Identify which cell holds the provided text, then report its (X, Y) central coordinate. 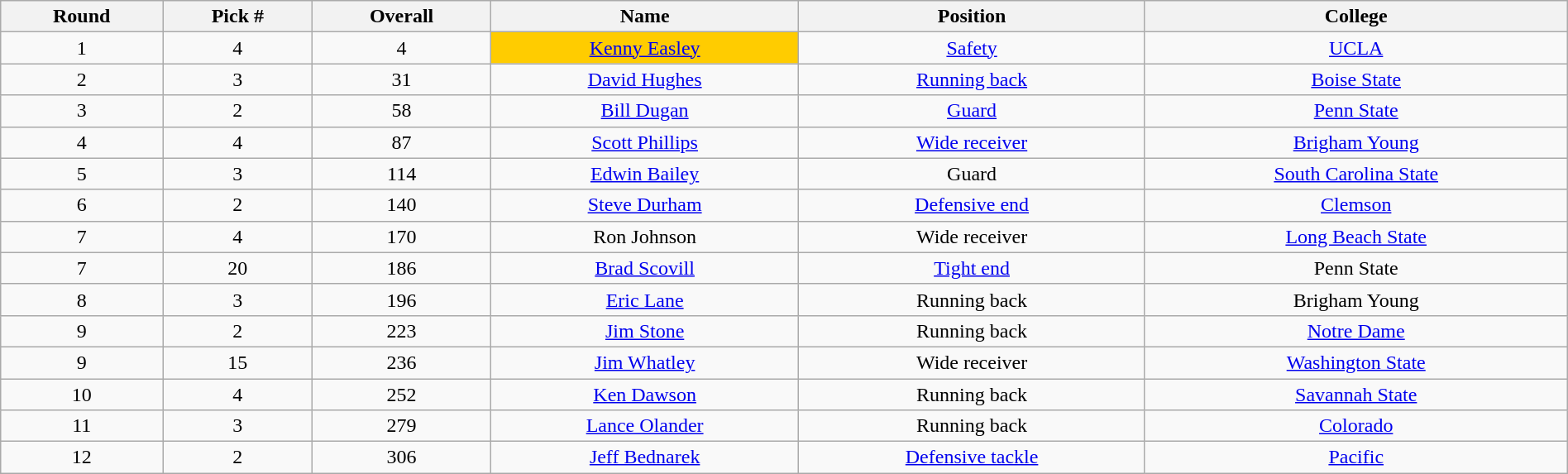
1 (82, 48)
Brad Scovill (645, 268)
Tight end (972, 268)
Jeff Bednarek (645, 457)
186 (402, 268)
Washington State (1356, 362)
5 (82, 174)
Savannah State (1356, 395)
87 (402, 142)
170 (402, 237)
Notre Dame (1356, 331)
Boise State (1356, 79)
140 (402, 205)
South Carolina State (1356, 174)
6 (82, 205)
31 (402, 79)
Steve Durham (645, 205)
10 (82, 395)
Lance Olander (645, 426)
Defensive end (972, 205)
8 (82, 299)
Ron Johnson (645, 237)
Overall (402, 17)
David Hughes (645, 79)
Defensive tackle (972, 457)
Clemson (1356, 205)
Name (645, 17)
252 (402, 395)
Eric Lane (645, 299)
114 (402, 174)
20 (238, 268)
Long Beach State (1356, 237)
Scott Phillips (645, 142)
Safety (972, 48)
12 (82, 457)
Ken Dawson (645, 395)
UCLA (1356, 48)
11 (82, 426)
58 (402, 111)
Pacific (1356, 457)
Position (972, 17)
Bill Dugan (645, 111)
196 (402, 299)
15 (238, 362)
Edwin Bailey (645, 174)
306 (402, 457)
Colorado (1356, 426)
Round (82, 17)
279 (402, 426)
College (1356, 17)
Jim Whatley (645, 362)
Pick # (238, 17)
Kenny Easley (645, 48)
236 (402, 362)
223 (402, 331)
Jim Stone (645, 331)
